Scan for the cell matching the given text and deliver its [x, y] coordinate at center. 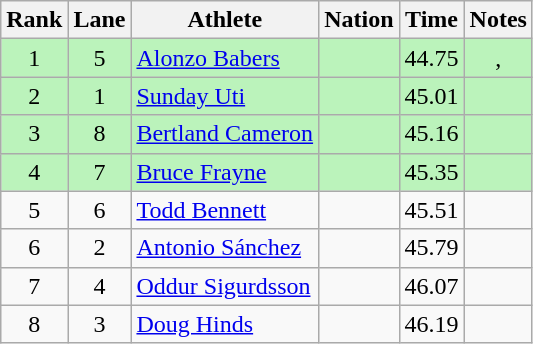
45.79 [432, 248]
Nation [359, 20]
Time [432, 20]
Notes [498, 20]
46.19 [432, 324]
Doug Hinds [225, 324]
45.51 [432, 210]
, [498, 58]
45.35 [432, 172]
Rank [34, 20]
Todd Bennett [225, 210]
46.07 [432, 286]
Antonio Sánchez [225, 248]
45.16 [432, 134]
Oddur Sigurdsson [225, 286]
44.75 [432, 58]
Sunday Uti [225, 96]
45.01 [432, 96]
Athlete [225, 20]
Bertland Cameron [225, 134]
Lane [100, 20]
Alonzo Babers [225, 58]
Bruce Frayne [225, 172]
